Locate the cell with the specified text and output its [x, y] center coordinate. 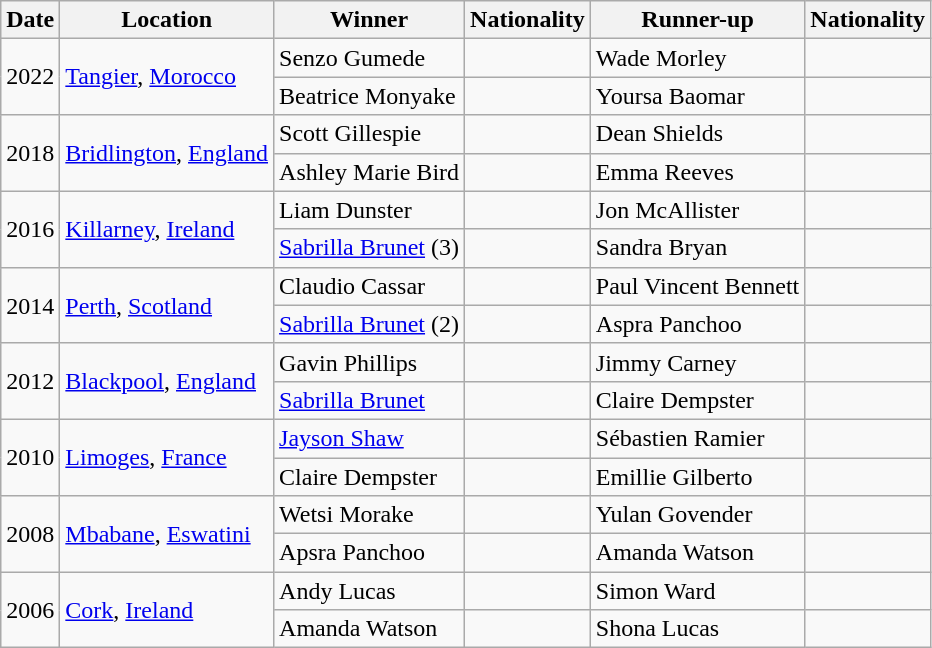
Andy Lucas [370, 591]
Aspra Panchoo [697, 324]
2006 [30, 610]
Beatrice Monyake [370, 96]
Limoges, France [167, 457]
Gavin Phillips [370, 362]
Yoursa Baomar [697, 96]
Sébastien Ramier [697, 438]
Tangier, Morocco [167, 77]
Bridlington, England [167, 153]
2014 [30, 305]
Dean Shields [697, 134]
Claudio Cassar [370, 286]
Jimmy Carney [697, 362]
2012 [30, 381]
Location [167, 20]
Blackpool, England [167, 381]
Emma Reeves [697, 172]
Sabrilla Brunet [370, 400]
2018 [30, 153]
Senzo Gumede [370, 58]
2022 [30, 77]
Emillie Gilberto [697, 477]
Ashley Marie Bird [370, 172]
Jon McAllister [697, 210]
Killarney, Ireland [167, 229]
Runner-up [697, 20]
Cork, Ireland [167, 610]
Winner [370, 20]
Wetsi Morake [370, 515]
Yulan Govender [697, 515]
2008 [30, 534]
Sabrilla Brunet (2) [370, 324]
Mbabane, Eswatini [167, 534]
Jayson Shaw [370, 438]
Scott Gillespie [370, 134]
Simon Ward [697, 591]
Sabrilla Brunet (3) [370, 248]
Shona Lucas [697, 629]
Wade Morley [697, 58]
2016 [30, 229]
Date [30, 20]
2010 [30, 457]
Perth, Scotland [167, 305]
Apsra Panchoo [370, 553]
Sandra Bryan [697, 248]
Liam Dunster [370, 210]
Paul Vincent Bennett [697, 286]
